For the text-containing cell, return its midpoint in (x, y) coordinate format. 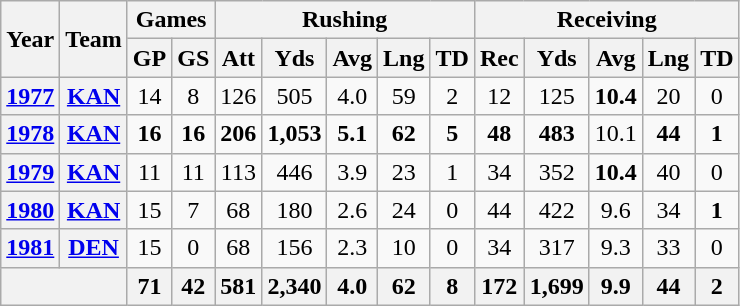
Rushing (345, 20)
33 (668, 248)
71 (149, 286)
9.9 (616, 286)
1978 (30, 134)
23 (404, 172)
1981 (30, 248)
317 (556, 248)
2.6 (352, 210)
505 (294, 96)
581 (238, 286)
483 (556, 134)
24 (404, 210)
10.1 (616, 134)
12 (499, 96)
2,340 (294, 286)
Year (30, 39)
40 (668, 172)
1979 (30, 172)
5 (452, 134)
10 (404, 248)
Rec (499, 58)
GS (194, 58)
5.1 (352, 134)
Att (238, 58)
42 (194, 286)
9.6 (616, 210)
156 (294, 248)
3.9 (352, 172)
446 (294, 172)
Team (94, 39)
59 (404, 96)
Games (170, 20)
48 (499, 134)
DEN (94, 248)
GP (149, 58)
126 (238, 96)
14 (149, 96)
206 (238, 134)
422 (556, 210)
172 (499, 286)
1,699 (556, 286)
2.3 (352, 248)
9.3 (616, 248)
Receiving (606, 20)
125 (556, 96)
1980 (30, 210)
180 (294, 210)
352 (556, 172)
1977 (30, 96)
7 (194, 210)
20 (668, 96)
1,053 (294, 134)
113 (238, 172)
